Locate the cell with the specified text and output its (x, y) center coordinate. 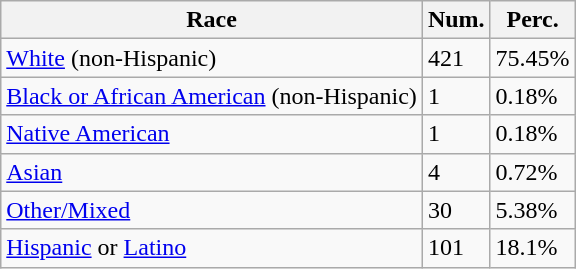
4 (456, 172)
75.45% (532, 58)
Num. (456, 20)
White (non-Hispanic) (212, 58)
Hispanic or Latino (212, 248)
0.72% (532, 172)
421 (456, 58)
Perc. (532, 20)
Black or African American (non-Hispanic) (212, 96)
18.1% (532, 248)
30 (456, 210)
5.38% (532, 210)
Other/Mixed (212, 210)
Asian (212, 172)
Native American (212, 134)
Race (212, 20)
101 (456, 248)
